Return (x, y) of the center of cell containing provided text 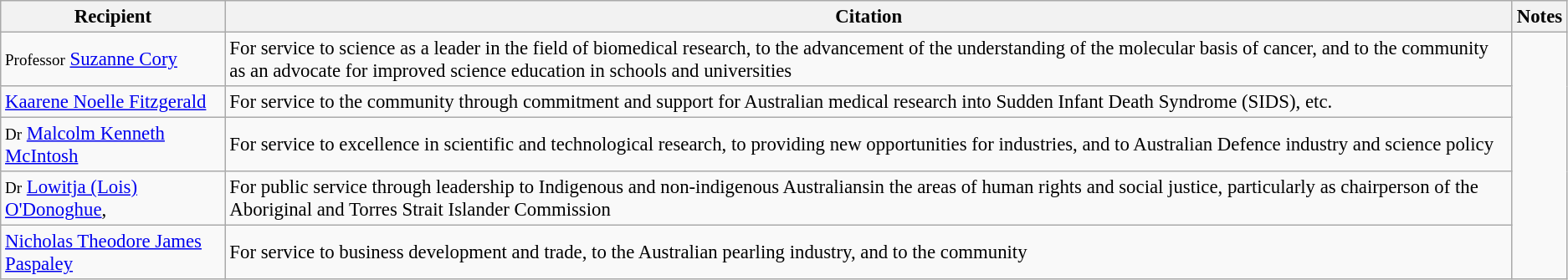
Nicholas Theodore James Paspaley (113, 252)
Dr Lowitja (Lois) O'Donoghue, (113, 199)
For service to business development and trade, to the Australian pearling industry, and to the community (869, 252)
For service to the community through commitment and support for Australian medical research into Sudden Infant Death Syndrome (SIDS), etc. (869, 102)
Citation (869, 17)
Dr Malcolm Kenneth McIntosh (113, 145)
Professor Suzanne Cory (113, 60)
Recipient (113, 17)
Notes (1540, 17)
Kaarene Noelle Fitzgerald (113, 102)
